Find where the given text appears and provide that cell's center as (X, Y) coordinate. 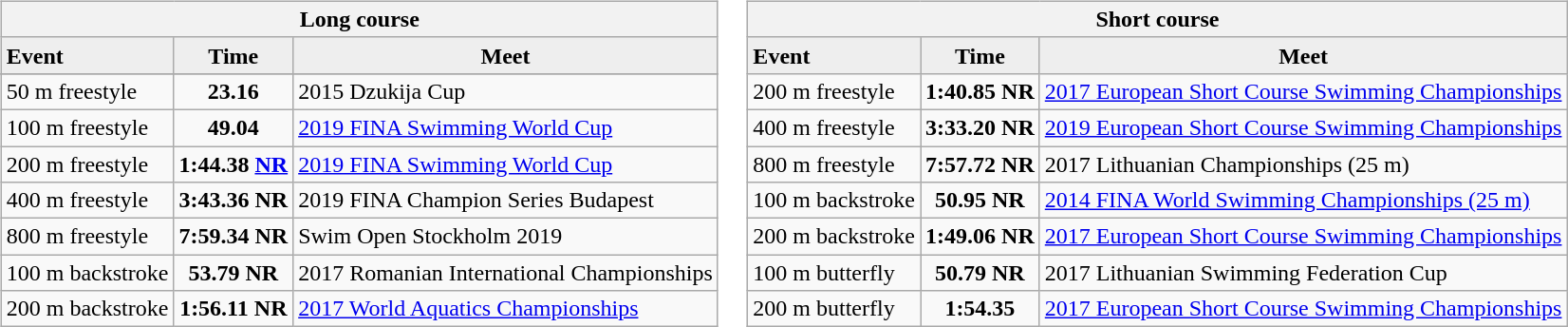
1:40.85 NR (980, 91)
1:49.06 NR (980, 237)
2019 European Short Course Swimming Championships (1303, 127)
49.04 (233, 127)
7:59.34 NR (233, 237)
100 m freestyle (87, 127)
2017 Romanian International Championships (506, 273)
Short course (1158, 19)
50.79 NR (980, 273)
50.95 NR (980, 201)
100 m butterfly (834, 273)
Long course (359, 19)
2017 Lithuanian Championships (25 m) (1303, 164)
3:43.36 NR (233, 201)
2017 Lithuanian Swimming Federation Cup (1303, 273)
2019 FINA Champion Series Budapest (506, 201)
50 m freestyle (87, 91)
3:33.20 NR (980, 127)
1:56.11 NR (233, 309)
2017 World Aquatics Championships (506, 309)
7:57.72 NR (980, 164)
2015 Dzukija Cup (506, 91)
1:54.35 (980, 309)
1:44.38 NR (233, 164)
23.16 (233, 91)
53.79 NR (233, 273)
2014 FINA World Swimming Championships (25 m) (1303, 201)
Swim Open Stockholm 2019 (506, 237)
200 m butterfly (834, 309)
